Identify which cell holds the provided text, then report its [X, Y] central coordinate. 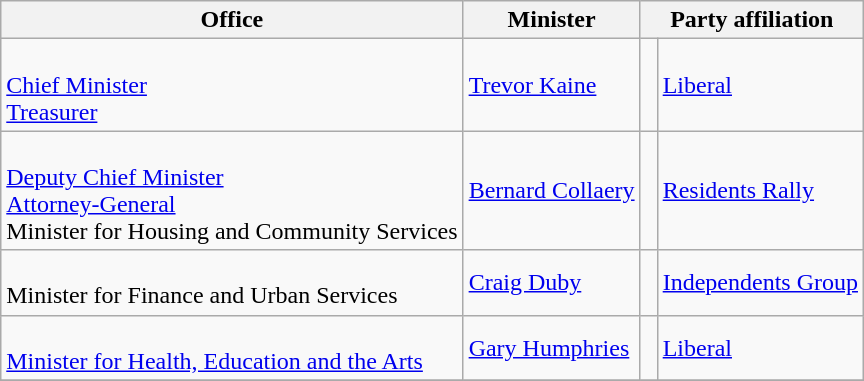
Minister [552, 20]
Office [232, 20]
Independents Group [760, 282]
Minister for Health, Education and the Arts [232, 348]
Chief Minister Treasurer [232, 85]
Deputy Chief Minister Attorney-General Minister for Housing and Community Services [232, 190]
Minister for Finance and Urban Services [232, 282]
Gary Humphries [552, 348]
Party affiliation [752, 20]
Residents Rally [760, 190]
Bernard Collaery [552, 190]
Craig Duby [552, 282]
Trevor Kaine [552, 85]
